From the cell containing the given text, extract its center point as [x, y] coordinate. 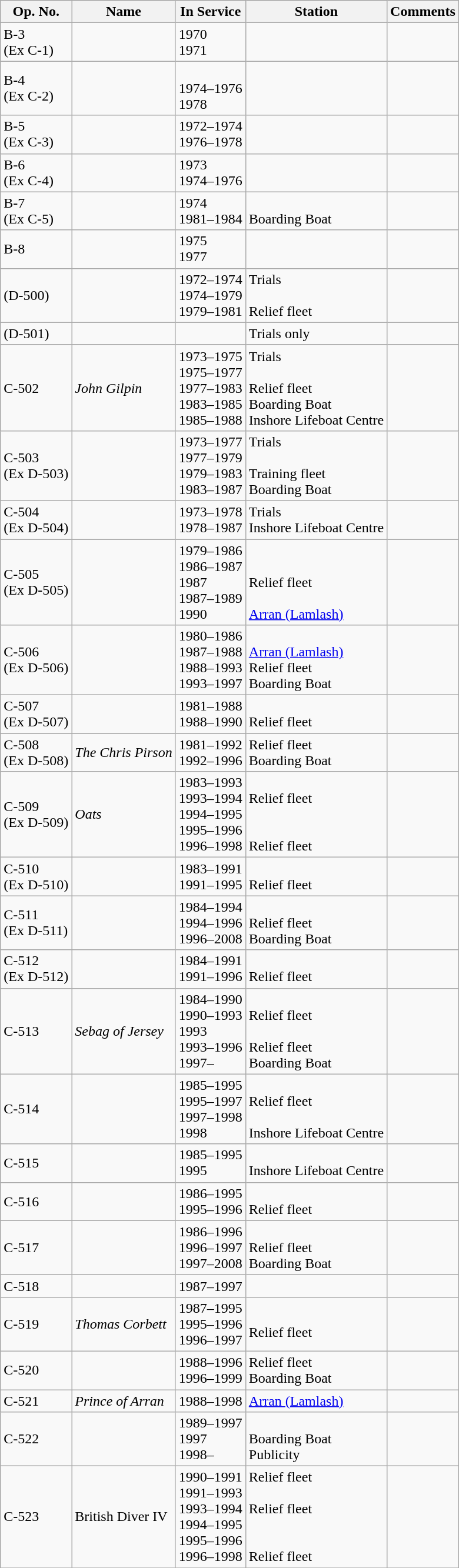
Relief fleetRelief fleet [316, 815]
Name [124, 12]
C-513 [36, 1031]
C-522 [36, 1439]
1986–19961996–19971997–2008 [211, 1247]
In Service [211, 12]
Sebag of Jersey [124, 1031]
C-510(Ex D-510) [36, 876]
C-518 [36, 1286]
C-505(Ex D-505) [36, 582]
(D-500) [36, 295]
Arran (Lamlash)Relief fleetBoarding Boat [316, 660]
British Diver IV [124, 1517]
(D-501) [36, 333]
Relief fleetRelief fleetBoarding Boat [316, 1031]
C-511(Ex D-511) [36, 923]
C-506(Ex D-506) [36, 660]
1983–19931993–19941994–19951995–19961996–1998 [211, 815]
1986–19951995–1996 [211, 1201]
1983–19911991–1995 [211, 876]
C-509(Ex D-509) [36, 815]
Trials only [316, 333]
Boarding Boat [316, 211]
1972–19741974–19791979–1981 [211, 295]
C-503(Ex D-503) [36, 466]
Boarding BoatPublicity [316, 1439]
1985–19951995 [211, 1163]
C-504(Ex D-504) [36, 520]
B-6(Ex C-4) [36, 173]
TrialsInshore Lifeboat Centre [316, 520]
1990–19911991–19931993–19941994–19951995–19961996–1998 [211, 1517]
Station [316, 12]
1980–19861987–19881988–19931993–1997 [211, 660]
19741981–1984 [211, 211]
1988–19961996–1999 [211, 1370]
1972–19741976–1978 [211, 134]
19701971 [211, 42]
C-516 [36, 1201]
C-515 [36, 1163]
1981–19921992–1996 [211, 753]
B-5(Ex C-3) [36, 134]
B-4(Ex C-2) [36, 88]
Op. No. [36, 12]
Thomas Corbett [124, 1324]
Relief fleetArran (Lamlash) [316, 582]
Arran (Lamlash) [316, 1400]
B-8 [36, 249]
1988–1998 [211, 1400]
C-502 [36, 388]
B-7(Ex C-5) [36, 211]
C-519 [36, 1324]
John Gilpin [124, 388]
1981–19881988–1990 [211, 714]
1984–19901990–199319931993–19961997– [211, 1031]
C-512(Ex D-512) [36, 969]
1973–19781978–1987 [211, 520]
1985–19951995–19971997–19981998 [211, 1109]
Comments [423, 12]
19751977 [211, 249]
1984–19941994–19961996–2008 [211, 923]
1973–19771977–19791979–19831983–1987 [211, 466]
TrialsRelief fleet [316, 295]
TrialsRelief fleetBoarding BoatInshore Lifeboat Centre [316, 388]
C-520 [36, 1370]
The Chris Pirson [124, 753]
1979–19861986–198719871987–19891990 [211, 582]
Prince of Arran [124, 1400]
1974–19761978 [211, 88]
C-508(Ex D-508) [36, 753]
C-507(Ex D-507) [36, 714]
Inshore Lifeboat Centre [316, 1163]
Relief fleetInshore Lifeboat Centre [316, 1109]
Oats [124, 815]
1987–1997 [211, 1286]
B-3(Ex C-1) [36, 42]
C-523 [36, 1517]
C-514 [36, 1109]
1987–19951995–19961996–1997 [211, 1324]
1984–19911991–1996 [211, 969]
1989–199719971998– [211, 1439]
C-521 [36, 1400]
C-517 [36, 1247]
19731974–1976 [211, 173]
1973–19751975–19771977–19831983–19851985–1988 [211, 388]
Relief fleetRelief fleetRelief fleet [316, 1517]
TrialsTraining fleetBoarding Boat [316, 466]
